Scan for the cell matching the given text and deliver its (x, y) coordinate at center. 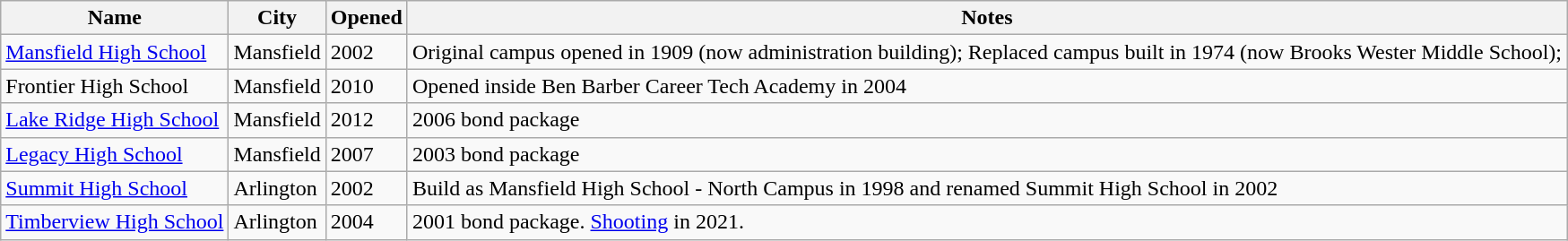
Summit High School (115, 188)
2012 (366, 120)
2001 bond package. Shooting in 2021. (986, 222)
Original campus opened in 1909 (now administration building); Replaced campus built in 1974 (now Brooks Wester Middle School); (986, 52)
Lake Ridge High School (115, 120)
Name (115, 18)
Opened inside Ben Barber Career Tech Academy in 2004 (986, 86)
2007 (366, 154)
Mansfield High School (115, 52)
Timberview High School (115, 222)
Legacy High School (115, 154)
Opened (366, 18)
2010 (366, 86)
2004 (366, 222)
2006 bond package (986, 120)
2003 bond package (986, 154)
Frontier High School (115, 86)
Build as Mansfield High School - North Campus in 1998 and renamed Summit High School in 2002 (986, 188)
City (277, 18)
Notes (986, 18)
